Determine the [x, y] coordinate at the center of the cell enclosing the given text.  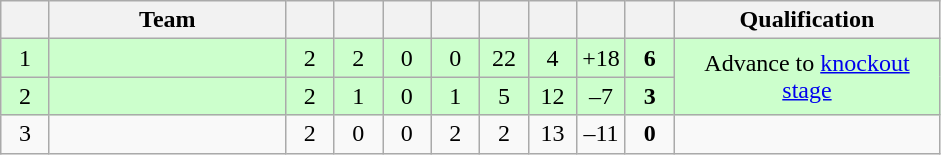
13 [552, 134]
6 [650, 58]
5 [504, 96]
22 [504, 58]
4 [552, 58]
Qualification [807, 20]
–7 [602, 96]
Team [167, 20]
+18 [602, 58]
Advance to knockout stage [807, 77]
12 [552, 96]
–11 [602, 134]
